Extract the (x, y) coordinate from the center of the cell holding the provided text.  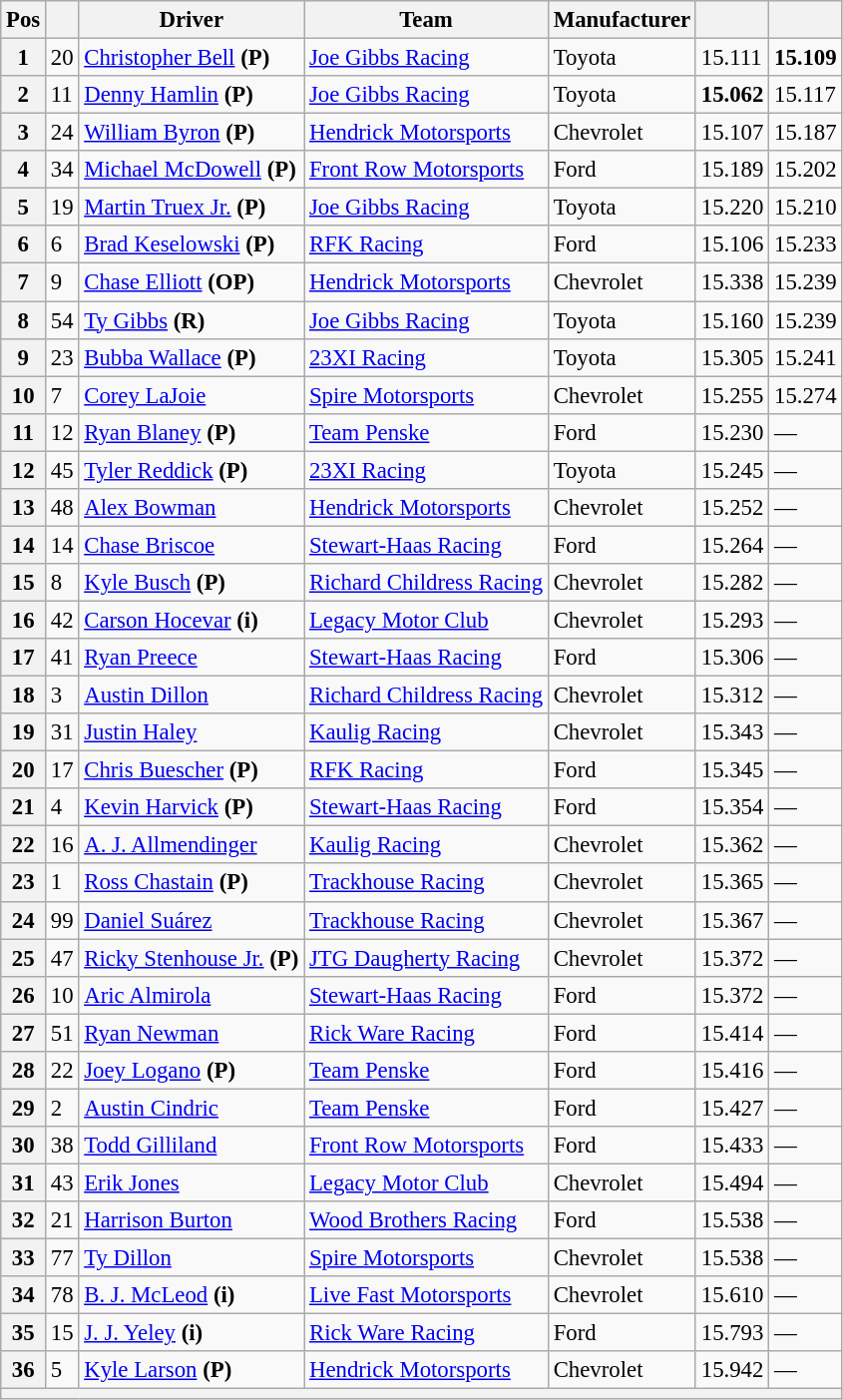
A. J. Allmendinger (192, 845)
Kyle Larson (P) (192, 1370)
Daniel Suárez (192, 920)
27 (24, 1033)
Austin Cindric (192, 1108)
15.117 (806, 95)
Ryan Blaney (P) (192, 432)
B. J. McLeod (i) (192, 1295)
15.793 (732, 1333)
15.362 (732, 845)
48 (62, 508)
35 (24, 1333)
13 (24, 508)
Ty Gibbs (R) (192, 320)
Chase Briscoe (192, 545)
15.111 (732, 58)
Austin Dillon (192, 696)
Bubba Wallace (P) (192, 357)
Joey Logano (P) (192, 1071)
Driver (192, 20)
30 (24, 1146)
Ty Dillon (192, 1258)
Ross Chastain (P) (192, 883)
15.187 (806, 133)
15.942 (732, 1370)
43 (62, 1182)
32 (24, 1220)
29 (24, 1108)
47 (62, 958)
77 (62, 1258)
38 (62, 1146)
51 (62, 1033)
15.365 (732, 883)
15.427 (732, 1108)
Christopher Bell (P) (192, 58)
Ricky Stenhouse Jr. (P) (192, 958)
Tyler Reddick (P) (192, 470)
Michael McDowell (P) (192, 170)
JTG Daugherty Racing (427, 958)
15.220 (732, 208)
15.367 (732, 920)
78 (62, 1295)
99 (62, 920)
Corey LaJoie (192, 395)
26 (24, 995)
Manufacturer (622, 20)
15.293 (732, 620)
15.202 (806, 170)
Brad Keselowski (P) (192, 244)
Justin Haley (192, 732)
15.109 (806, 58)
Live Fast Motorsports (427, 1295)
15.252 (732, 508)
15.416 (732, 1071)
15.107 (732, 133)
42 (62, 620)
15.343 (732, 732)
Todd Gilliland (192, 1146)
15.264 (732, 545)
15.189 (732, 170)
15.241 (806, 357)
Erik Jones (192, 1182)
15.306 (732, 658)
25 (24, 958)
15.312 (732, 696)
41 (62, 658)
Chase Elliott (OP) (192, 282)
15.610 (732, 1295)
15.433 (732, 1146)
William Byron (P) (192, 133)
15.338 (732, 282)
45 (62, 470)
15.282 (732, 583)
15.233 (806, 244)
54 (62, 320)
Pos (24, 20)
15.062 (732, 95)
15.274 (806, 395)
33 (24, 1258)
15.210 (806, 208)
15.106 (732, 244)
15.494 (732, 1182)
Kevin Harvick (P) (192, 807)
Aric Almirola (192, 995)
Martin Truex Jr. (P) (192, 208)
15.305 (732, 357)
Ryan Preece (192, 658)
Alex Bowman (192, 508)
J. J. Yeley (i) (192, 1333)
15.255 (732, 395)
Carson Hocevar (i) (192, 620)
15.245 (732, 470)
15.160 (732, 320)
15.345 (732, 770)
28 (24, 1071)
Kyle Busch (P) (192, 583)
Chris Buescher (P) (192, 770)
18 (24, 696)
Denny Hamlin (P) (192, 95)
Harrison Burton (192, 1220)
Team (427, 20)
15.414 (732, 1033)
Wood Brothers Racing (427, 1220)
Ryan Newman (192, 1033)
36 (24, 1370)
15.354 (732, 807)
15.230 (732, 432)
